Determine the (X, Y) coordinate at the center of the cell enclosing the given text.  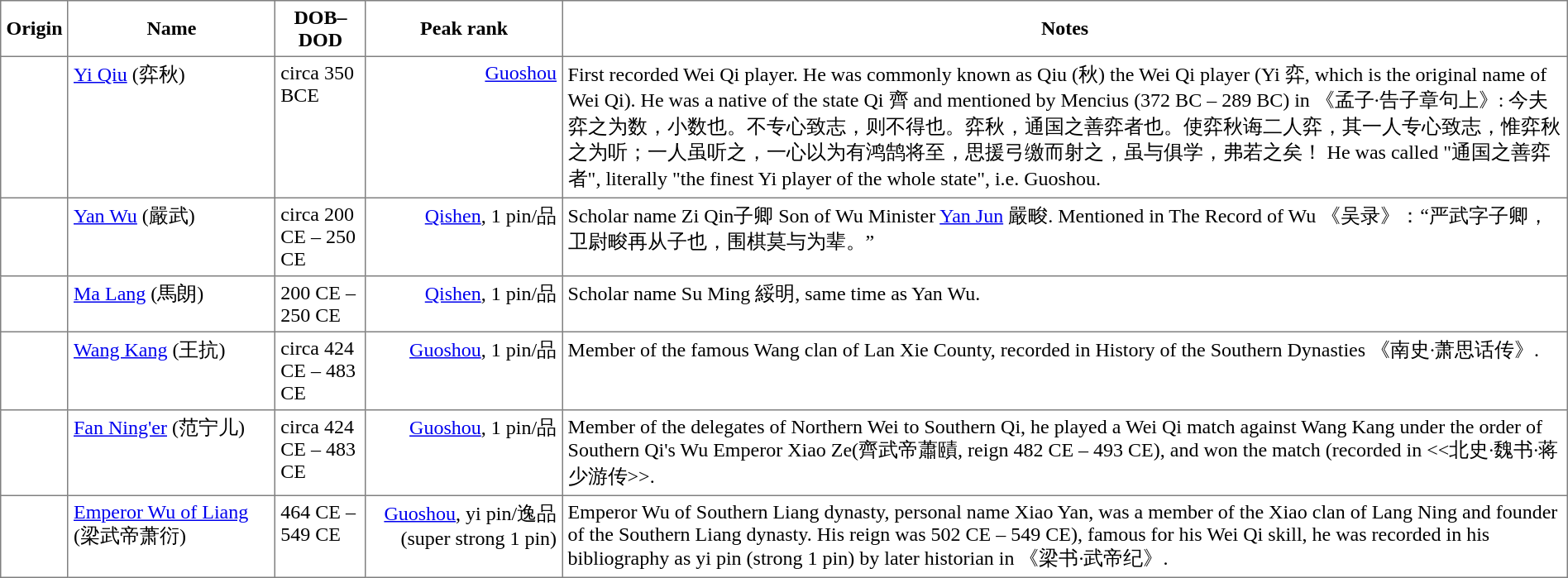
Guoshou, yi pin/逸品 (super strong 1 pin) (463, 536)
Notes (1065, 29)
Emperor Wu of Liang (梁武帝萧衍) (171, 536)
Fan Ning'er (范宁儿) (171, 453)
Member of the famous Wang clan of Lan Xie County, recorded in History of the Southern Dynasties 《南史·萧思话传》. (1065, 370)
Yi Qiu (弈秋) (171, 127)
464 CE – 549 CE (321, 536)
Scholar name Zi Qin子卿 Son of Wu Minister Yan Jun 嚴畯. Mentioned in The Record of Wu 《吴录》：“严武字子卿，卫尉畯再从子也，围棋莫与为辈。” (1065, 236)
Origin (35, 29)
Peak rank (463, 29)
Yan Wu (嚴武) (171, 236)
Name (171, 29)
Guoshou (463, 127)
DOB–DOD (321, 29)
Wang Kang (王抗) (171, 370)
circa 200 CE – 250 CE (321, 236)
200 CE – 250 CE (321, 304)
Scholar name Su Ming 綏明, same time as Yan Wu. (1065, 304)
circa 350 BCE (321, 127)
Ma Lang (馬朗) (171, 304)
